Determine the (X, Y) coordinate at the center of the cell enclosing the given text.  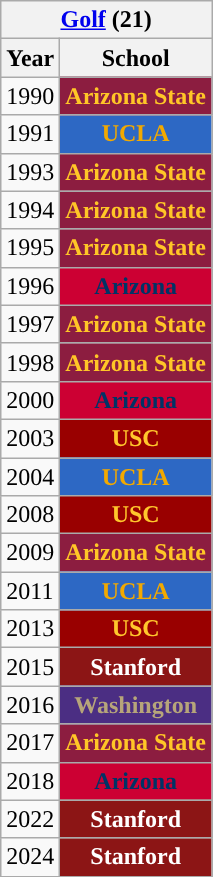
2011 (30, 591)
2013 (30, 629)
2004 (30, 477)
2017 (30, 743)
2015 (30, 667)
2008 (30, 515)
2000 (30, 400)
1995 (30, 248)
1993 (30, 172)
1991 (30, 134)
Year (30, 58)
2022 (30, 819)
2009 (30, 553)
1996 (30, 286)
1994 (30, 210)
2024 (30, 857)
2018 (30, 781)
2003 (30, 438)
1998 (30, 362)
Golf (21) (106, 20)
2016 (30, 705)
1997 (30, 324)
1990 (30, 96)
School (136, 58)
Washington (136, 705)
